Provide the (x, y) coordinate of the cell's center where the given text is located.  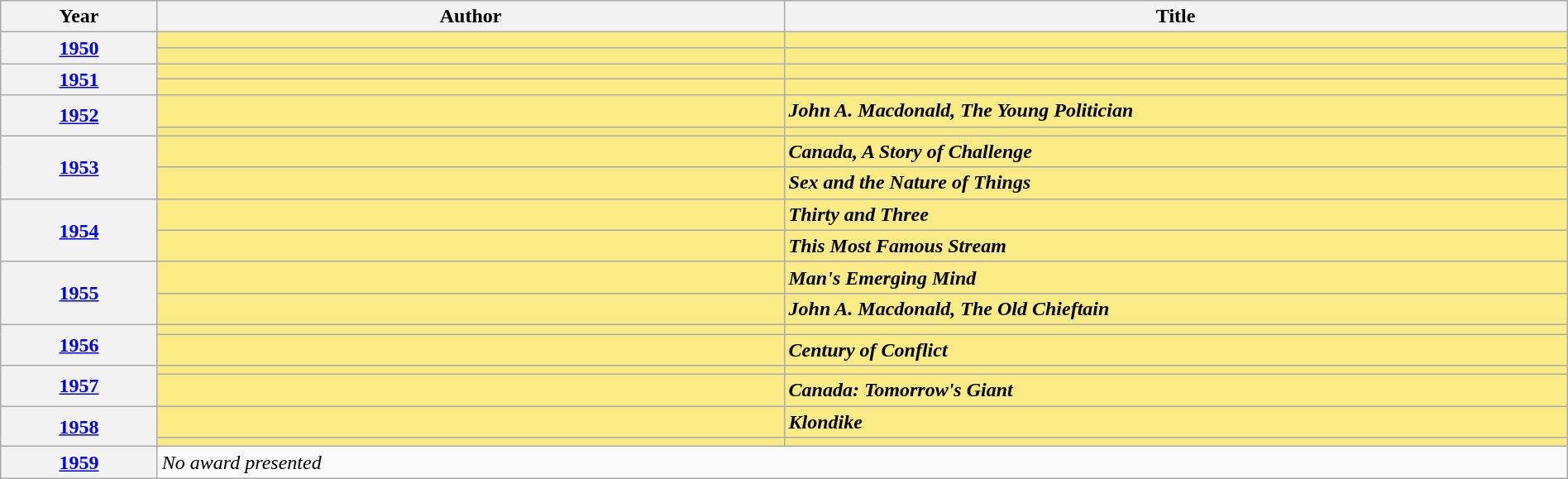
1951 (79, 79)
Thirty and Three (1176, 214)
Canada, A Story of Challenge (1176, 151)
No award presented (862, 462)
Sex and the Nature of Things (1176, 183)
Canada: Tomorrow's Giant (1176, 390)
John A. Macdonald, The Old Chieftain (1176, 309)
1957 (79, 386)
1956 (79, 344)
Klondike (1176, 422)
This Most Famous Stream (1176, 246)
1958 (79, 427)
Century of Conflict (1176, 350)
Year (79, 17)
1955 (79, 293)
Title (1176, 17)
Author (471, 17)
1950 (79, 48)
John A. Macdonald, The Young Politician (1176, 111)
1953 (79, 167)
1952 (79, 116)
Man's Emerging Mind (1176, 277)
1959 (79, 462)
1954 (79, 230)
